Detect which cell encompasses the target text, then output its (x, y) center coordinate. 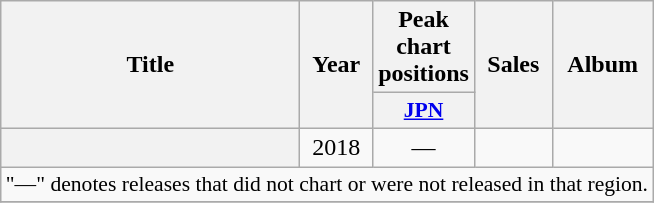
— (424, 147)
Sales (513, 65)
2018 (336, 147)
Title (150, 65)
"—" denotes releases that did not chart or were not released in that region. (327, 184)
Album (602, 65)
JPN (424, 111)
Peak chart positions (424, 47)
Year (336, 65)
